From the cell containing the given text, extract its center point as (X, Y) coordinate. 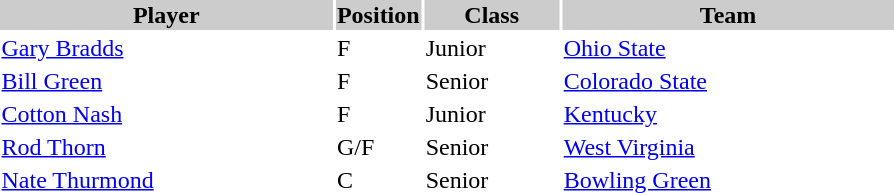
Colorado State (728, 81)
Position (378, 15)
Class (492, 15)
Kentucky (728, 114)
Team (728, 15)
G/F (378, 147)
Rod Thorn (166, 147)
Bill Green (166, 81)
West Virginia (728, 147)
Ohio State (728, 48)
Gary Bradds (166, 48)
Cotton Nash (166, 114)
Player (166, 15)
